Identify which cell holds the provided text, then report its (X, Y) central coordinate. 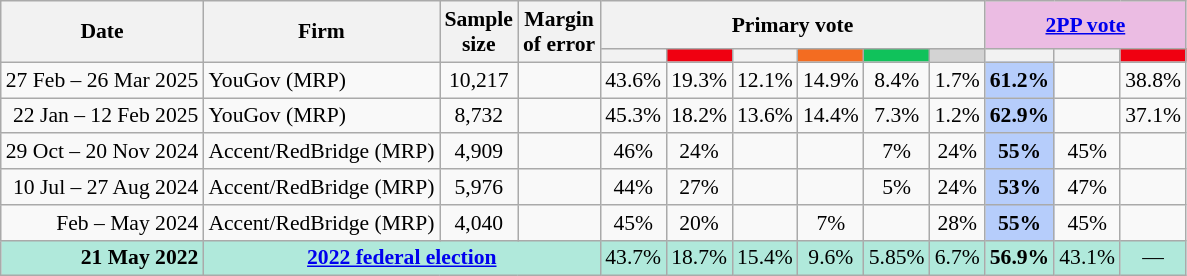
43.7% (633, 258)
27% (699, 187)
43.1% (1087, 258)
28% (958, 223)
7.3% (897, 116)
— (1153, 258)
37.1% (1153, 116)
14.4% (831, 116)
5,976 (479, 187)
13.6% (765, 116)
18.7% (699, 258)
10 Jul – 27 Aug 2024 (102, 187)
18.2% (699, 116)
22 Jan – 12 Feb 2025 (102, 116)
15.4% (765, 258)
43.6% (633, 80)
5% (897, 187)
14.9% (831, 80)
2022 federal election (402, 258)
56.9% (1020, 258)
Samplesize (479, 32)
5.85% (897, 258)
4,040 (479, 223)
Marginof error (559, 32)
46% (633, 152)
10,217 (479, 80)
1.7% (958, 80)
Date (102, 32)
8.4% (897, 80)
6.7% (958, 258)
2PP vote (1086, 25)
Feb – May 2024 (102, 223)
12.1% (765, 80)
Primary vote (792, 25)
1.2% (958, 116)
27 Feb – 26 Mar 2025 (102, 80)
Firm (321, 32)
21 May 2022 (102, 258)
9.6% (831, 258)
53% (1020, 187)
45.3% (633, 116)
62.9% (1020, 116)
19.3% (699, 80)
61.2% (1020, 80)
38.8% (1153, 80)
29 Oct – 20 Nov 2024 (102, 152)
47% (1087, 187)
8,732 (479, 116)
44% (633, 187)
4,909 (479, 152)
20% (699, 223)
